Output the [x, y] coordinate of the center of the cell containing the given text.  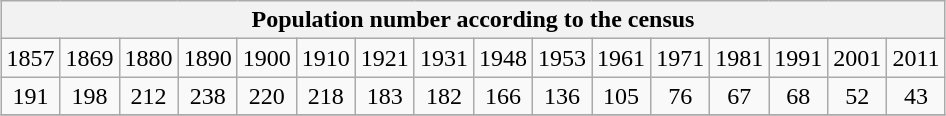
1948 [502, 58]
76 [680, 96]
68 [798, 96]
2001 [858, 58]
1991 [798, 58]
1921 [384, 58]
136 [562, 96]
1953 [562, 58]
198 [90, 96]
238 [208, 96]
105 [622, 96]
191 [30, 96]
1869 [90, 58]
212 [148, 96]
1971 [680, 58]
67 [740, 96]
Population number according to the census [473, 20]
218 [326, 96]
2011 [916, 58]
220 [266, 96]
1890 [208, 58]
1900 [266, 58]
1931 [444, 58]
166 [502, 96]
182 [444, 96]
1961 [622, 58]
52 [858, 96]
1857 [30, 58]
183 [384, 96]
1981 [740, 58]
43 [916, 96]
1880 [148, 58]
1910 [326, 58]
